From the cell containing the given text, extract its center point as [x, y] coordinate. 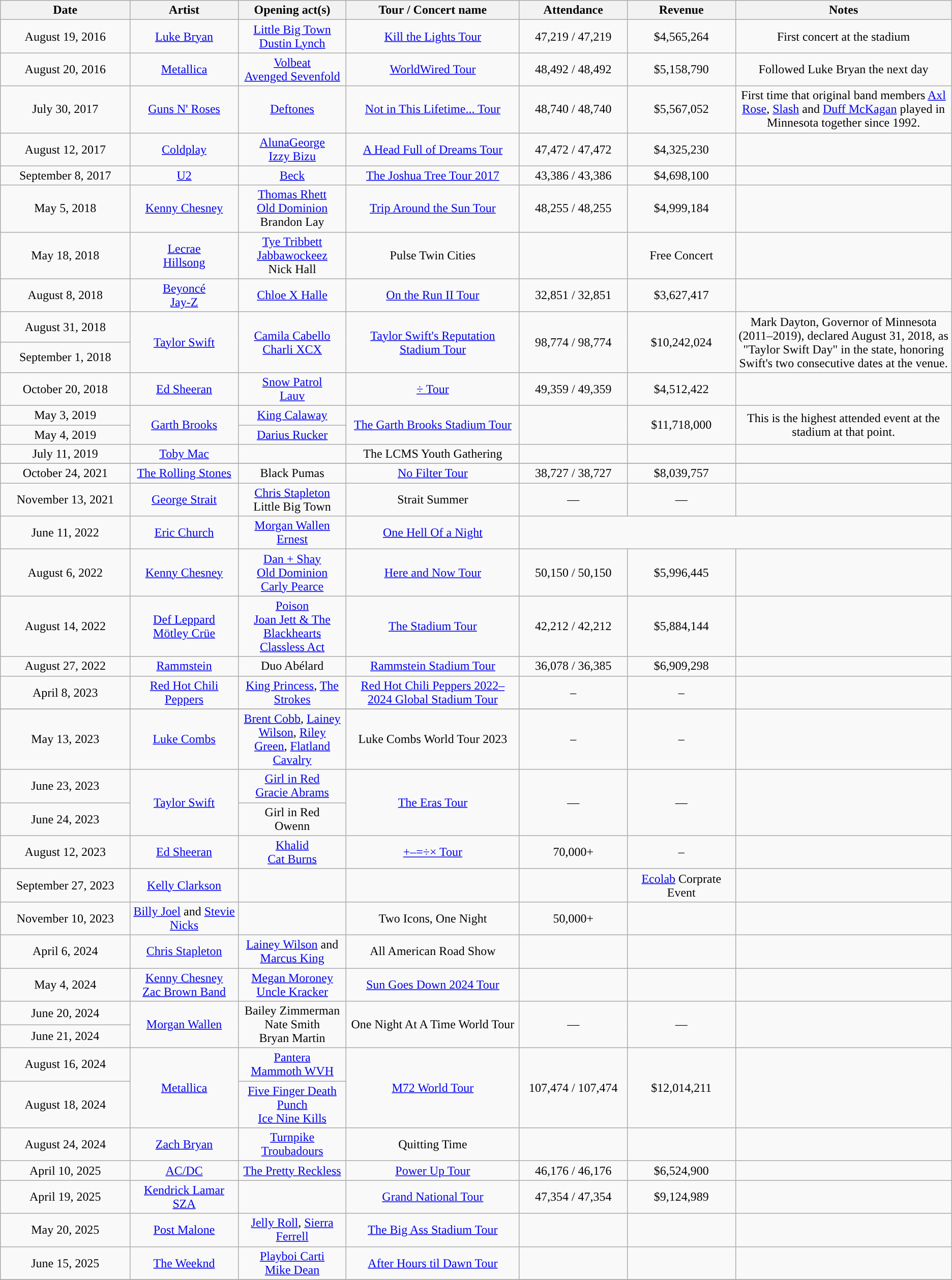
Opening act(s) [292, 10]
Tour / Concert name [433, 10]
Girl in RedGracie Abrams [292, 786]
On the Run II Tour [433, 295]
Notes [843, 10]
June 24, 2023 [65, 819]
Grand National Tour [433, 1197]
November 13, 2021 [65, 499]
Taylor Swift's Reputation Stadium Tour [433, 342]
The Big Ass Stadium Tour [433, 1230]
Darius Rucker [292, 435]
36,078 / 36,385 [574, 666]
$5,567,052 [681, 109]
August 12, 2023 [65, 852]
$11,718,000 [681, 425]
Dan + ShayOld DominionCarly Pearce [292, 573]
May 4, 2019 [65, 435]
Zach Bryan [184, 1144]
Kill the Lights Tour [433, 37]
$4,325,230 [681, 150]
$3,627,417 [681, 295]
Power Up Tour [433, 1171]
King Calaway [292, 415]
Two Icons, One Night [433, 918]
Red Hot Chili Peppers [184, 693]
+–=÷× Tour [433, 852]
Post Malone [184, 1230]
$9,124,989 [681, 1197]
Free Concert [681, 255]
98,774 / 98,774 [574, 342]
70,000+ [574, 852]
October 20, 2018 [65, 389]
Snow PatrolLauv [292, 389]
Megan MoroneyUncle Kracker [292, 985]
July 30, 2017 [65, 109]
Camila CabelloCharli XCX [292, 342]
47,354 / 47,354 [574, 1197]
September 8, 2017 [65, 175]
Red Hot Chili Peppers 2022–2024 Global Stadium Tour [433, 693]
Kenny ChesneyZac Brown Band [184, 985]
Luke Combs [184, 739]
$10,242,024 [681, 342]
Date [65, 10]
Rammstein [184, 666]
A Head Full of Dreams Tour [433, 150]
Little Big TownDustin Lynch [292, 37]
August 24, 2024 [65, 1144]
Rammstein Stadium Tour [433, 666]
All American Road Show [433, 951]
Luke Combs World Tour 2023 [433, 739]
46,176 / 46,176 [574, 1171]
43,386 / 43,386 [574, 175]
The Rolling Stones [184, 473]
October 24, 2021 [65, 473]
September 1, 2018 [65, 358]
Strait Summer [433, 499]
Bailey ZimmermanNate SmithBryan Martin [292, 1025]
August 18, 2024 [65, 1105]
38,727 / 38,727 [574, 473]
The Garth Brooks Stadium Tour [433, 425]
April 6, 2024 [65, 951]
Lecrae Hillsong [184, 255]
$4,512,422 [681, 389]
August 19, 2016 [65, 37]
Playboi CartiMike Dean [292, 1263]
M72 World Tour [433, 1088]
Duo Abélard [292, 666]
First concert at the stadium [843, 37]
June 11, 2022 [65, 533]
No Filter Tour [433, 473]
June 21, 2024 [65, 1036]
107,474 / 107,474 [574, 1088]
May 20, 2025 [65, 1230]
Revenue [681, 10]
King Princess, The Strokes [292, 693]
Pulse Twin Cities [433, 255]
50,000+ [574, 918]
August 31, 2018 [65, 327]
WorldWired Tour [433, 69]
Guns N' Roses [184, 109]
Attendance [574, 10]
Quitting Time [433, 1144]
Kelly Clarkson [184, 885]
48,492 / 48,492 [574, 69]
42,212 / 42,212 [574, 627]
The Joshua Tree Tour 2017 [433, 175]
32,851 / 32,851 [574, 295]
Def LeppardMötley Crüe [184, 627]
The Pretty Reckless [292, 1171]
BeyoncéJay-Z [184, 295]
After Hours til Dawn Tour [433, 1263]
May 5, 2018 [65, 209]
Garth Brooks [184, 425]
Brent Cobb, Lainey Wilson, Riley Green, Flatland Cavalry [292, 739]
June 23, 2023 [65, 786]
Luke Bryan [184, 37]
U2 [184, 175]
47,472 / 47,472 [574, 150]
$6,524,900 [681, 1171]
PoisonJoan Jett & The BlackheartsClassless Act [292, 627]
July 11, 2019 [65, 454]
Chris Stapleton [184, 951]
August 27, 2022 [65, 666]
PanteraMammoth WVH [292, 1065]
The LCMS Youth Gathering [433, 454]
April 19, 2025 [65, 1197]
$5,996,445 [681, 573]
Thomas RhettOld DominionBrandon Lay [292, 209]
Tye TribbettJabbawockeez Nick Hall [292, 255]
August 8, 2018 [65, 295]
First time that original band members Axl Rose, Slash and Duff McKagan played in Minnesota together since 1992. [843, 109]
Lainey Wilson and Marcus King [292, 951]
August 16, 2024 [65, 1065]
49,359 / 49,359 [574, 389]
KhalidCat Burns [292, 852]
AC/DC [184, 1171]
48,740 / 48,740 [574, 109]
November 10, 2023 [65, 918]
$5,158,790 [681, 69]
The Eras Tour [433, 802]
Five Finger Death PunchIce Nine Kills [292, 1105]
Eric Church [184, 533]
Billy Joel and Stevie Nicks [184, 918]
Coldplay [184, 150]
The Stadium Tour [433, 627]
$6,909,298 [681, 666]
Chloe X Halle [292, 295]
Not in This Lifetime... Tour [433, 109]
May 13, 2023 [65, 739]
AlunaGeorgeIzzy Bizu [292, 150]
One Hell Of a Night [433, 533]
Turnpike Troubadours [292, 1144]
Beck [292, 175]
Kendrick LamarSZA [184, 1197]
47,219 / 47,219 [574, 37]
$5,884,144 [681, 627]
$8,039,757 [681, 473]
Trip Around the Sun Tour [433, 209]
One Night At A Time World Tour [433, 1025]
August 14, 2022 [65, 627]
April 8, 2023 [65, 693]
May 3, 2019 [65, 415]
Morgan Wallen [184, 1025]
48,255 / 48,255 [574, 209]
50,150 / 50,150 [574, 573]
$12,014,211 [681, 1088]
$4,698,100 [681, 175]
Black Pumas [292, 473]
August 12, 2017 [65, 150]
April 10, 2025 [65, 1171]
This is the highest attended event at the stadium at that point. [843, 425]
$4,565,264 [681, 37]
Jelly Roll, Sierra Ferrell [292, 1230]
$4,999,184 [681, 209]
George Strait [184, 499]
Ecolab Corprate Event [681, 885]
Artist [184, 10]
÷ Tour [433, 389]
Morgan WallenErnest [292, 533]
The Weeknd [184, 1263]
Deftones [292, 109]
Girl in RedOwenn [292, 819]
Here and Now Tour [433, 573]
August 6, 2022 [65, 573]
September 27, 2023 [65, 885]
August 20, 2016 [65, 69]
June 20, 2024 [65, 1013]
Toby Mac [184, 454]
May 4, 2024 [65, 985]
Sun Goes Down 2024 Tour [433, 985]
May 18, 2018 [65, 255]
Followed Luke Bryan the next day [843, 69]
VolbeatAvenged Sevenfold [292, 69]
June 15, 2025 [65, 1263]
Chris StapletonLittle Big Town [292, 499]
